Find where the given text appears and provide that cell's center as [X, Y] coordinate. 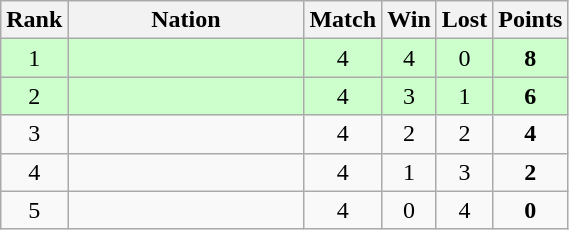
Nation [186, 20]
Match [343, 20]
Rank [34, 20]
Win [410, 20]
5 [34, 210]
8 [530, 58]
Points [530, 20]
6 [530, 96]
Lost [464, 20]
